Determine the (X, Y) coordinate at the center of the cell enclosing the given text.  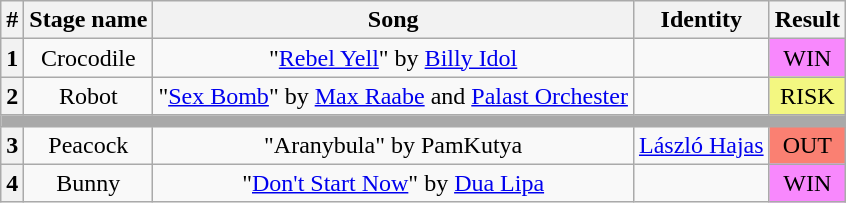
Result (807, 20)
2 (12, 96)
Stage name (88, 20)
4 (12, 183)
"Aranybula" by PamKutya (394, 145)
Bunny (88, 183)
László Hajas (701, 145)
"Don't Start Now" by Dua Lipa (394, 183)
Robot (88, 96)
"Rebel Yell" by Billy Idol (394, 58)
Peacock (88, 145)
1 (12, 58)
3 (12, 145)
RISK (807, 96)
"Sex Bomb" by Max Raabe and Palast Orchester (394, 96)
Identity (701, 20)
# (12, 20)
Song (394, 20)
Crocodile (88, 58)
OUT (807, 145)
